Extract the (X, Y) coordinate from the center of the cell holding the provided text.  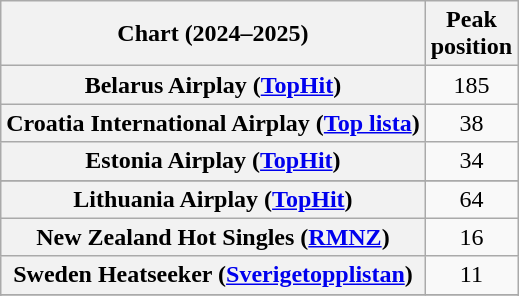
Peakposition (471, 34)
64 (471, 199)
Lithuania Airplay (TopHit) (213, 199)
Chart (2024–2025) (213, 34)
38 (471, 123)
Sweden Heatseeker (Sverigetopplistan) (213, 275)
Belarus Airplay (TopHit) (213, 85)
Estonia Airplay (TopHit) (213, 161)
New Zealand Hot Singles (RMNZ) (213, 237)
16 (471, 237)
34 (471, 161)
11 (471, 275)
185 (471, 85)
Croatia International Airplay (Top lista) (213, 123)
